Search for the cell housing the specified text and yield its [X, Y] center coordinate. 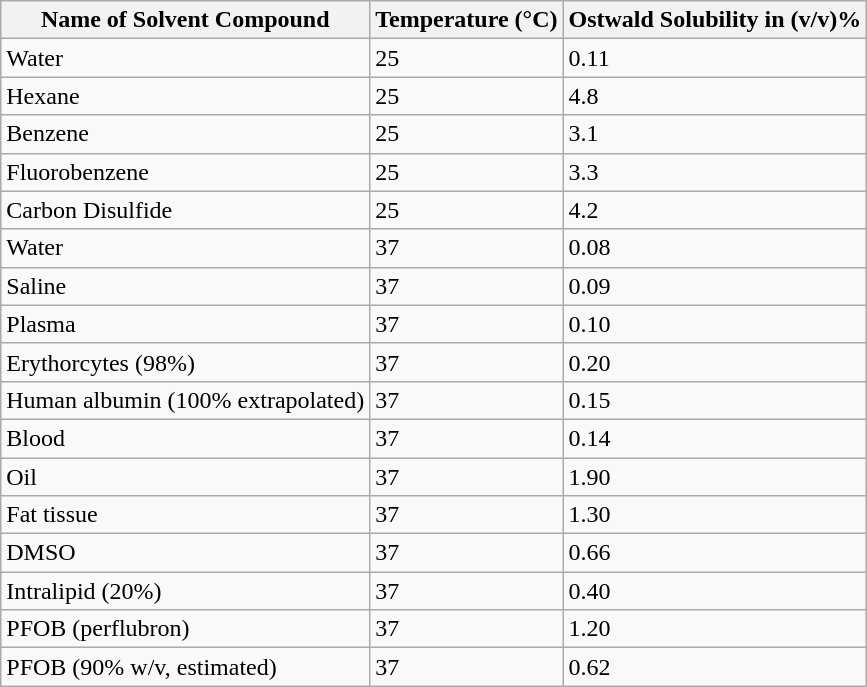
Ostwald Solubility in (v/v)% [715, 20]
0.66 [715, 553]
Saline [186, 286]
1.30 [715, 515]
Fluorobenzene [186, 172]
1.20 [715, 629]
Intralipid (20%) [186, 591]
0.09 [715, 286]
Carbon Disulfide [186, 210]
Benzene [186, 134]
PFOB (90% w/v, estimated) [186, 667]
DMSO [186, 553]
0.14 [715, 438]
Erythorcytes (98%) [186, 362]
Oil [186, 477]
Fat tissue [186, 515]
PFOB (perflubron) [186, 629]
0.11 [715, 58]
Blood [186, 438]
1.90 [715, 477]
0.08 [715, 248]
4.2 [715, 210]
Hexane [186, 96]
0.20 [715, 362]
4.8 [715, 96]
0.10 [715, 324]
3.3 [715, 172]
0.40 [715, 591]
3.1 [715, 134]
0.15 [715, 400]
Temperature (°C) [466, 20]
0.62 [715, 667]
Plasma [186, 324]
Name of Solvent Compound [186, 20]
Human albumin (100% extrapolated) [186, 400]
